Detect which cell encompasses the target text, then output its [x, y] center coordinate. 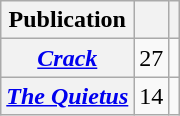
27 [152, 58]
Publication [68, 20]
Crack [68, 58]
14 [152, 96]
The Quietus [68, 96]
